Determine the [x, y] coordinate at the center of the cell enclosing the given text.  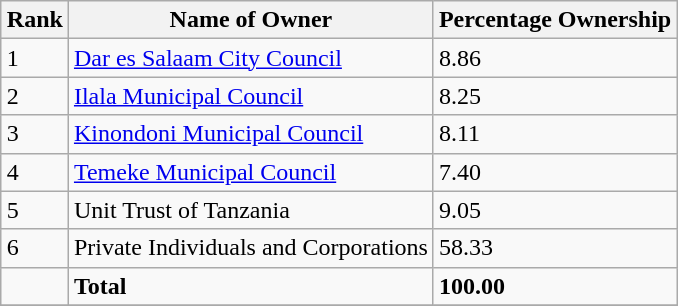
Private Individuals and Corporations [250, 248]
1 [34, 58]
Temeke Municipal Council [250, 172]
Name of Owner [250, 20]
9.05 [554, 210]
Dar es Salaam City Council [250, 58]
Rank [34, 20]
3 [34, 134]
Unit Trust of Tanzania [250, 210]
8.25 [554, 96]
6 [34, 248]
58.33 [554, 248]
Ilala Municipal Council [250, 96]
Percentage Ownership [554, 20]
2 [34, 96]
8.11 [554, 134]
100.00 [554, 286]
7.40 [554, 172]
4 [34, 172]
Total [250, 286]
5 [34, 210]
8.86 [554, 58]
Kinondoni Municipal Council [250, 134]
